Locate the cell with the specified text and output its [x, y] center coordinate. 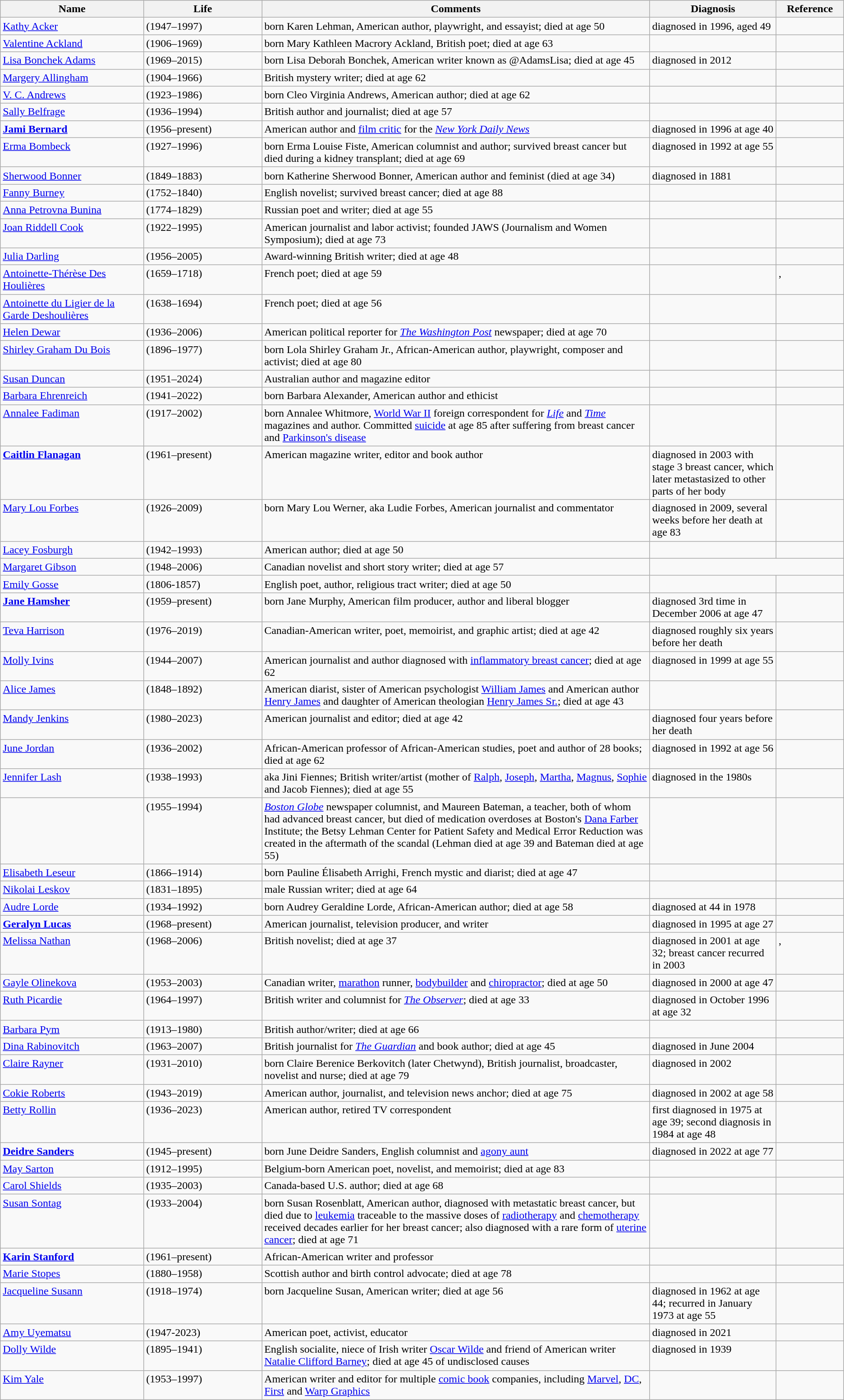
diagnosed in the 1980s [713, 784]
born Lola Shirley Graham Jr., African-American author, playwright, composer and activist; died at age 80 [456, 355]
American poet, activist, educator [456, 1332]
Nikolai Leskov [72, 890]
Dolly Wilde [72, 1355]
born Audrey Geraldine Lorde, African-American author; died at age 58 [456, 907]
(1964–1997) [203, 1005]
diagnosed 3rd time in December 2006 at age 47 [713, 607]
May Sarton [72, 1169]
Canada-based U.S. author; died at age 68 [456, 1186]
Russian poet and writer; died at age 55 [456, 210]
American writer and editor for multiple comic book companies, including Marvel, DC, First and Warp Graphics [456, 1385]
English novelist; survived breast cancer; died at age 88 [456, 193]
Barbara Ehrenreich [72, 396]
Lacey Fosburgh [72, 550]
Jacqueline Susann [72, 1303]
Anna Petrovna Bunina [72, 210]
(1963–2007) [203, 1046]
Susan Duncan [72, 379]
Margery Allingham [72, 78]
(1944–2007) [203, 666]
Canadian writer, marathon runner, bodybuilder and chiropractor; died at age 50 [456, 982]
Australian author and magazine editor [456, 379]
Antoinette-Thérèse Des Houlières [72, 280]
Deidre Sanders [72, 1152]
(1638–1694) [203, 309]
born Karen Lehman, American author, playwright, and essayist; died at age 50 [456, 26]
African-American writer and professor [456, 1257]
Claire Rayner [72, 1070]
Annalee Fadiman [72, 425]
Caitlin Flanagan [72, 473]
Lisa Bonchek Adams [72, 60]
Gayle Olinekova [72, 982]
aka Jini Fiennes; British writer/artist (mother of Ralph, Joseph, Martha, Magnus, Sophie and Jacob Fiennes); died at age 55 [456, 784]
born Pauline Élisabeth Arrighi, French mystic and diarist; died at age 47 [456, 872]
June Jordan [72, 754]
Reference [810, 9]
first diagnosed in 1975 at age 39; second diagnosis in 1984 at age 48 [713, 1122]
Teva Harrison [72, 637]
born Cleo Virginia Andrews, American author; died at age 62 [456, 95]
diagnosed in 2009, several weeks before her death at age 83 [713, 520]
diagnosed in 1996 at age 40 [713, 129]
diagnosed in 2002 at age 58 [713, 1092]
Alice James [72, 695]
American author and film critic for the New York Daily News [456, 129]
(1752–1840) [203, 193]
diagnosed in 1992 at age 56 [713, 754]
Diagnosis [713, 9]
American author, retired TV correspondent [456, 1122]
(1936–2006) [203, 332]
Kim Yale [72, 1385]
(1931–2010) [203, 1070]
diagnosed in 1939 [713, 1355]
born June Deidre Sanders, English columnist and agony aunt [456, 1152]
(1953–2003) [203, 982]
(1955–1994) [203, 831]
(1968–present) [203, 924]
(1906–1969) [203, 43]
diagnosed roughly six years before her death [713, 637]
Fanny Burney [72, 193]
born Jacqueline Susan, American writer; died at age 56 [456, 1303]
Jane Hamsher [72, 607]
(1968–2006) [203, 953]
diagnosed in 2000 at age 47 [713, 982]
diagnosed in 1992 at age 55 [713, 152]
Cokie Roberts [72, 1092]
Shirley Graham Du Bois [72, 355]
(1959–present) [203, 607]
British novelist; died at age 37 [456, 953]
(1913–1980) [203, 1029]
French poet; died at age 59 [456, 280]
Barbara Pym [72, 1029]
Carol Shields [72, 1186]
(1848–1892) [203, 695]
born Erma Louise Fiste, American columnist and author; survived breast cancer but died during a kidney transplant; died at age 69 [456, 152]
Canadian-American writer, poet, memoirist, and graphic artist; died at age 42 [456, 637]
diagnosed in 1999 at age 55 [713, 666]
diagnosed in 2001 at age 32; breast cancer recurred in 2003 [713, 953]
(1947-2023) [203, 1332]
(1849–1883) [203, 175]
(1774–1829) [203, 210]
diagnosed in 1995 at age 27 [713, 924]
V. C. Andrews [72, 95]
English poet, author, religious tract writer; died at age 50 [456, 584]
(1923–1986) [203, 95]
Geralyn Lucas [72, 924]
(1948–2006) [203, 567]
Marie Stopes [72, 1274]
diagnosed in October 1996 at age 32 [713, 1005]
diagnosed in 2003 with stage 3 breast cancer, which later metastasized to other parts of her body [713, 473]
(1933–2004) [203, 1221]
Sally Belfrage [72, 112]
Comments [456, 9]
diagnosed in 1996, aged 49 [713, 26]
diagnosed in June 2004 [713, 1046]
(1806-1857) [203, 584]
Jami Bernard [72, 129]
(1917–2002) [203, 425]
Name [72, 9]
(1659–1718) [203, 280]
(1953–1997) [203, 1385]
American author, journalist, and television news anchor; died at age 75 [456, 1092]
born Claire Berenice Berkovitch (later Chetwynd), British journalist, broadcaster, novelist and nurse; died at age 79 [456, 1070]
British author and journalist; died at age 57 [456, 112]
Antoinette du Ligier de la Garde Deshoulières [72, 309]
American journalist and editor; died at age 42 [456, 725]
born Jane Murphy, American film producer, author and liberal blogger [456, 607]
Scottish author and birth control advocate; died at age 78 [456, 1274]
Karin Stanford [72, 1257]
Audre Lorde [72, 907]
Julia Darling [72, 257]
(1904–1966) [203, 78]
British writer and columnist for The Observer; died at age 33 [456, 1005]
Margaret Gibson [72, 567]
Amy Uyematsu [72, 1332]
African-American professor of African-American studies, poet and author of 28 books; died at age 62 [456, 754]
Award-winning British writer; died at age 48 [456, 257]
diagnosed at 44 in 1978 [713, 907]
English socialite, niece of Irish writer Oscar Wilde and friend of American writer Natalie Clifford Barney; died at age 45 of undisclosed causes [456, 1355]
(1831–1895) [203, 890]
Mandy Jenkins [72, 725]
(1936–2023) [203, 1122]
American journalist and labor activist; founded JAWS (Journalism and Women Symposium); died at age 73 [456, 233]
Joan Riddell Cook [72, 233]
Ruth Picardie [72, 1005]
American magazine writer, editor and book author [456, 473]
(1918–1974) [203, 1303]
American author; died at age 50 [456, 550]
Valentine Ackland [72, 43]
diagnosed four years before her death [713, 725]
(1936–2002) [203, 754]
(1951–2024) [203, 379]
French poet; died at age 56 [456, 309]
Erma Bombeck [72, 152]
British author/writer; died at age 66 [456, 1029]
diagnosed in 2002 [713, 1070]
(1947–1997) [203, 26]
(1945–present) [203, 1152]
Helen Dewar [72, 332]
Mary Lou Forbes [72, 520]
Belgium-born American poet, novelist, and memoirist; died at age 83 [456, 1169]
Sherwood Bonner [72, 175]
(1936–1994) [203, 112]
Life [203, 9]
Canadian novelist and short story writer; died at age 57 [456, 567]
Jennifer Lash [72, 784]
(1926–2009) [203, 520]
born Mary Lou Werner, aka Ludie Forbes, American journalist and commentator [456, 520]
diagnosed in 2021 [713, 1332]
(1934–1992) [203, 907]
(1927–1996) [203, 152]
(1866–1914) [203, 872]
(1980–2023) [203, 725]
male Russian writer; died at age 64 [456, 890]
(1956–2005) [203, 257]
American political reporter for The Washington Post newspaper; died at age 70 [456, 332]
born Katherine Sherwood Bonner, American author and feminist (died at age 34) [456, 175]
British journalist for The Guardian and book author; died at age 45 [456, 1046]
American journalist, television producer, and writer [456, 924]
Molly Ivins [72, 666]
(1976–2019) [203, 637]
(1938–1993) [203, 784]
(1942–1993) [203, 550]
(1912–1995) [203, 1169]
Melissa Nathan [72, 953]
diagnosed in 2012 [713, 60]
born Mary Kathleen Macrory Ackland, British poet; died at age 63 [456, 43]
Dina Rabinovitch [72, 1046]
Susan Sontag [72, 1221]
diagnosed in 1881 [713, 175]
(1935–2003) [203, 1186]
(1895–1941) [203, 1355]
born Barbara Alexander, American author and ethicist [456, 396]
American journalist and author diagnosed with inflammatory breast cancer; died at age 62 [456, 666]
born Lisa Deborah Bonchek, American writer known as @AdamsLisa; died at age 45 [456, 60]
British mystery writer; died at age 62 [456, 78]
(1880–1958) [203, 1274]
(1943–2019) [203, 1092]
(1941–2022) [203, 396]
Betty Rollin [72, 1122]
Emily Gosse [72, 584]
diagnosed in 2022 at age 77 [713, 1152]
Kathy Acker [72, 26]
Elisabeth Leseur [72, 872]
(1969–2015) [203, 60]
diagnosed in 1962 at age 44; recurred in January 1973 at age 55 [713, 1303]
(1896–1977) [203, 355]
(1922–1995) [203, 233]
(1956–present) [203, 129]
